Output the (X, Y) coordinate of the center of the cell containing the given text.  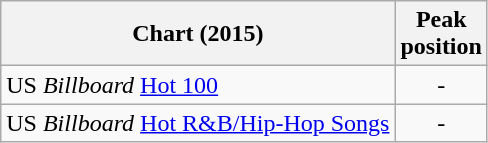
Peakposition (441, 34)
Chart (2015) (198, 34)
US Billboard Hot 100 (198, 85)
US Billboard Hot R&B/Hip-Hop Songs (198, 123)
